Pinpoint the cell where the given text exists, returning its [X, Y] midpoint coordinate. 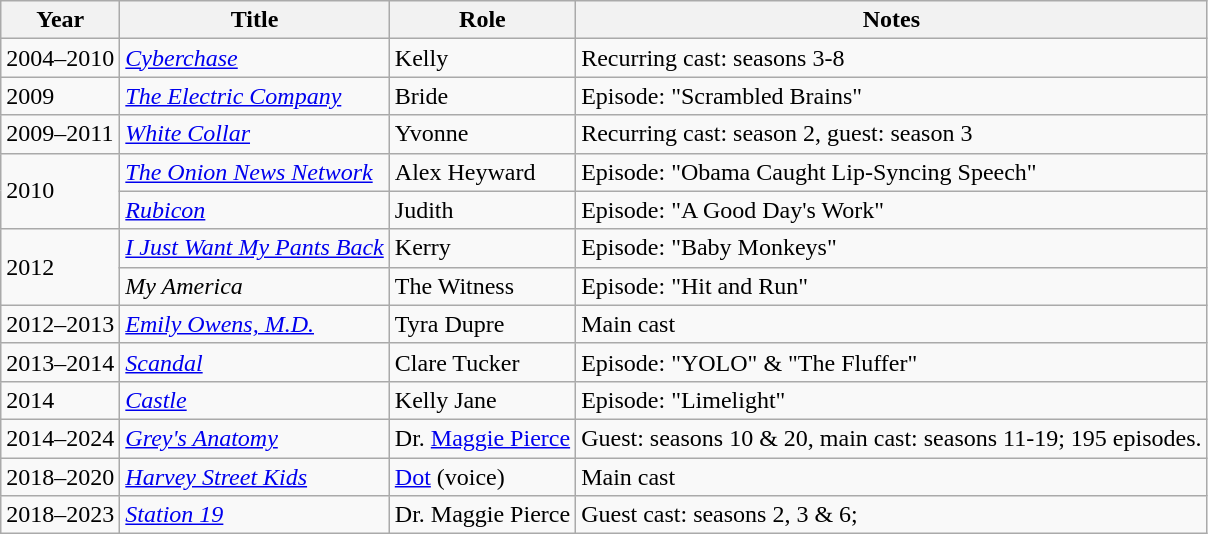
Castle [254, 400]
Episode: "Hit and Run" [892, 286]
2009 [60, 96]
2009–2011 [60, 134]
Station 19 [254, 515]
Harvey Street Kids [254, 477]
2012–2013 [60, 324]
Notes [892, 20]
My America [254, 286]
Tyra Dupre [482, 324]
Scandal [254, 362]
2010 [60, 191]
The Onion News Network [254, 172]
White Collar [254, 134]
Emily Owens, M.D. [254, 324]
Episode: "A Good Day's Work" [892, 210]
2014 [60, 400]
Episode: "Scrambled Brains" [892, 96]
The Witness [482, 286]
Guest cast: seasons 2, 3 & 6; [892, 515]
Judith [482, 210]
2014–2024 [60, 438]
Rubicon [254, 210]
Title [254, 20]
Guest: seasons 10 & 20, main cast: seasons 11-19; 195 episodes. [892, 438]
Episode: "Baby Monkeys" [892, 248]
Yvonne [482, 134]
Grey's Anatomy [254, 438]
2018–2023 [60, 515]
The Electric Company [254, 96]
Alex Heyward [482, 172]
Kerry [482, 248]
Clare Tucker [482, 362]
Bride [482, 96]
2013–2014 [60, 362]
Kelly [482, 58]
Year [60, 20]
Episode: "Limelight" [892, 400]
Dot (voice) [482, 477]
2004–2010 [60, 58]
Recurring cast: seasons 3-8 [892, 58]
Recurring cast: season 2, guest: season 3 [892, 134]
Kelly Jane [482, 400]
I Just Want My Pants Back [254, 248]
2018–2020 [60, 477]
Episode: "Obama Caught Lip-Syncing Speech" [892, 172]
2012 [60, 267]
Cyberchase [254, 58]
Episode: "YOLO" & "The Fluffer" [892, 362]
Role [482, 20]
